Locate the cell with the specified text and output its [X, Y] center coordinate. 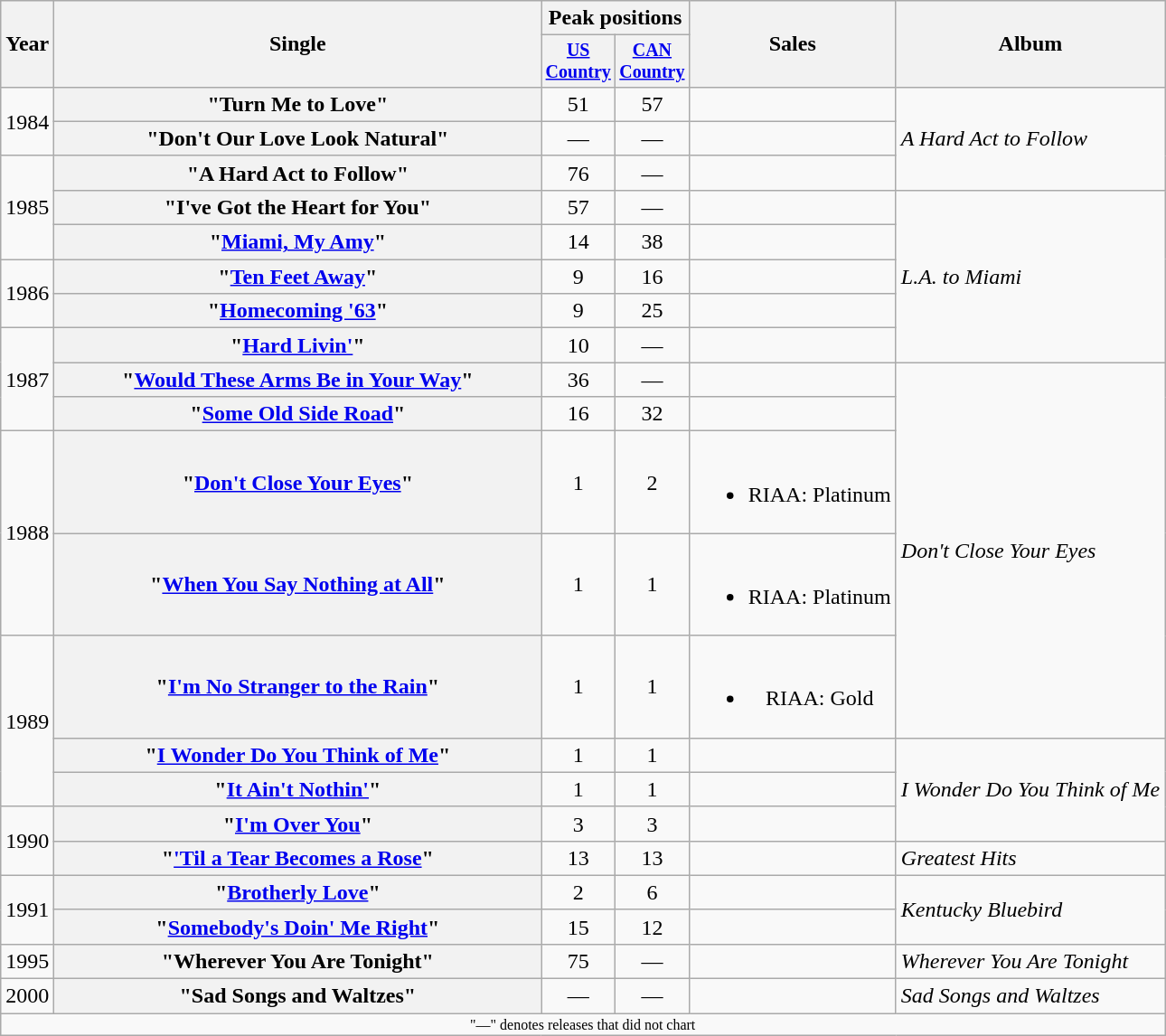
1987 [27, 380]
12 [653, 927]
Sad Songs and Waltzes [1030, 996]
1995 [27, 961]
76 [578, 173]
"Somebody's Doin' Me Right" [298, 927]
25 [653, 311]
Single [298, 44]
6 [653, 892]
1984 [27, 121]
"When You Say Nothing at All" [298, 584]
Greatest Hits [1030, 858]
15 [578, 927]
1989 [27, 721]
"Hard Livin'" [298, 345]
51 [578, 104]
32 [653, 414]
I Wonder Do You Think of Me [1030, 789]
10 [578, 345]
"I'm Over You" [298, 824]
"Brotherly Love" [298, 892]
1986 [27, 294]
"'Til a Tear Becomes a Rose" [298, 858]
Album [1030, 44]
1990 [27, 841]
"Ten Feet Away" [298, 277]
"Sad Songs and Waltzes" [298, 996]
1985 [27, 207]
"Turn Me to Love" [298, 104]
"Don't Our Love Look Natural" [298, 138]
A Hard Act to Follow [1030, 138]
75 [578, 961]
"I've Got the Heart for You" [298, 207]
"I'm No Stranger to the Rain" [298, 687]
1988 [27, 533]
"I Wonder Do You Think of Me" [298, 755]
L.A. to Miami [1030, 276]
Sales [792, 44]
"—" denotes releases that did not chart [583, 1024]
"Some Old Side Road" [298, 414]
"Homecoming '63" [298, 311]
14 [578, 242]
1991 [27, 909]
"Miami, My Amy" [298, 242]
RIAA: Gold [792, 687]
Kentucky Bluebird [1030, 909]
Peak positions [615, 18]
CAN Country [653, 61]
"Would These Arms Be in Your Way" [298, 380]
38 [653, 242]
"Wherever You Are Tonight" [298, 961]
US Country [578, 61]
Don't Close Your Eyes [1030, 550]
Wherever You Are Tonight [1030, 961]
2000 [27, 996]
Year [27, 44]
"It Ain't Nothin'" [298, 789]
36 [578, 380]
"A Hard Act to Follow" [298, 173]
"Don't Close Your Eyes" [298, 483]
